Pinpoint the cell where the given text exists, returning its [x, y] midpoint coordinate. 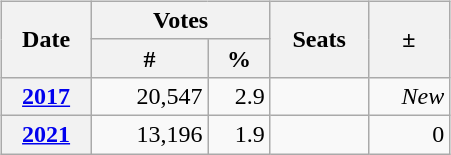
0 [409, 134]
Votes [180, 20]
Seats [319, 39]
20,547 [150, 96]
1.9 [239, 134]
# [150, 58]
2017 [46, 96]
2.9 [239, 96]
2021 [46, 134]
± [409, 39]
Date [46, 39]
13,196 [150, 134]
% [239, 58]
New [409, 96]
